Detect which cell encompasses the target text, then output its [X, Y] center coordinate. 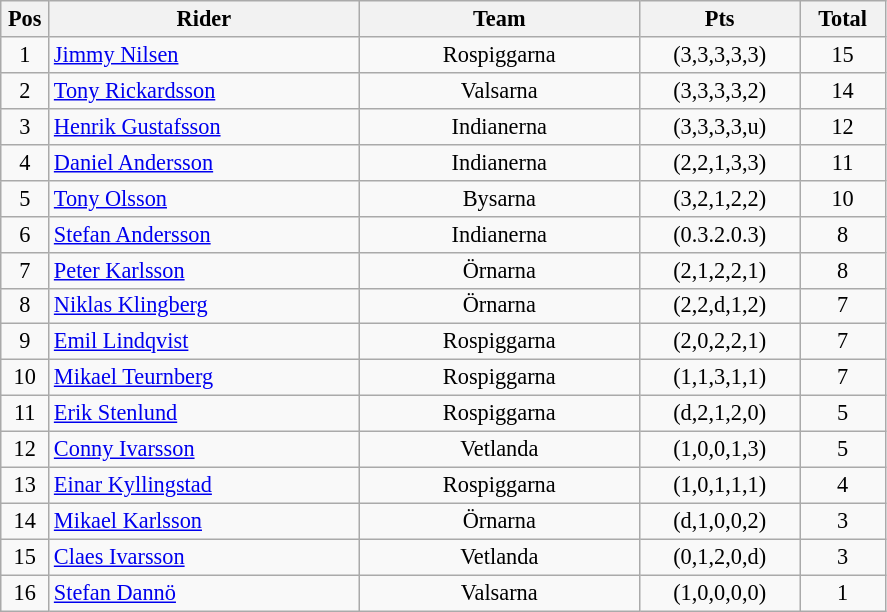
(3,3,3,3,2) [719, 90]
(2,1,2,2,1) [719, 270]
(d,2,1,2,0) [719, 414]
(3,2,1,2,2) [719, 198]
(1,0,0,0,0) [719, 593]
(2,2,d,1,2) [719, 306]
(2,2,1,3,3) [719, 162]
Henrik Gustafsson [204, 126]
Pos [25, 19]
Bysarna [499, 198]
6 [25, 234]
Emil Lindqvist [204, 342]
(0,1,2,0,d) [719, 557]
9 [25, 342]
Daniel Andersson [204, 162]
Peter Karlsson [204, 270]
(0.3.2.0.3) [719, 234]
2 [25, 90]
Einar Kyllingstad [204, 485]
Niklas Klingberg [204, 306]
Tony Olsson [204, 198]
Rider [204, 19]
Jimmy Nilsen [204, 55]
Stefan Andersson [204, 234]
(3,3,3,3,3) [719, 55]
13 [25, 485]
Stefan Dannö [204, 593]
Claes Ivarsson [204, 557]
Conny Ivarsson [204, 450]
(1,1,3,1,1) [719, 378]
Mikael Karlsson [204, 521]
Team [499, 19]
(1,0,1,1,1) [719, 485]
(2,0,2,2,1) [719, 342]
Total [842, 19]
16 [25, 593]
Erik Stenlund [204, 414]
(d,1,0,0,2) [719, 521]
Mikael Teurnberg [204, 378]
Pts [719, 19]
(1,0,0,1,3) [719, 450]
(3,3,3,3,u) [719, 126]
Tony Rickardsson [204, 90]
